Find where the given text appears and provide that cell's center as [X, Y] coordinate. 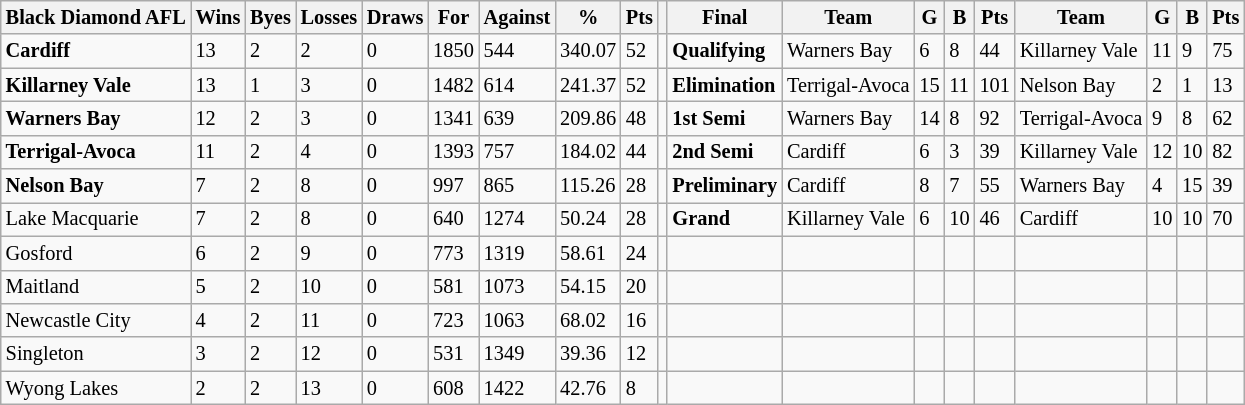
5 [218, 287]
Grand [724, 219]
101 [995, 85]
Maitland [96, 287]
1063 [518, 320]
1st Semi [724, 118]
184.02 [588, 152]
58.61 [588, 253]
Singleton [96, 354]
% [588, 17]
581 [453, 287]
20 [640, 287]
1850 [453, 51]
1482 [453, 85]
39.36 [588, 354]
997 [453, 186]
544 [518, 51]
Byes [270, 17]
209.86 [588, 118]
68.02 [588, 320]
241.37 [588, 85]
1073 [518, 287]
773 [453, 253]
Final [724, 17]
62 [1226, 118]
Qualifying [724, 51]
865 [518, 186]
608 [453, 388]
Draws [395, 17]
48 [640, 118]
640 [453, 219]
Lake Macquarie [96, 219]
639 [518, 118]
54.15 [588, 287]
16 [640, 320]
1319 [518, 253]
82 [1226, 152]
Gosford [96, 253]
24 [640, 253]
70 [1226, 219]
614 [518, 85]
14 [929, 118]
Preliminary [724, 186]
2nd Semi [724, 152]
1341 [453, 118]
757 [518, 152]
Losses [329, 17]
55 [995, 186]
531 [453, 354]
Wins [218, 17]
Newcastle City [96, 320]
723 [453, 320]
Black Diamond AFL [96, 17]
1393 [453, 152]
42.76 [588, 388]
For [453, 17]
46 [995, 219]
115.26 [588, 186]
1349 [518, 354]
1274 [518, 219]
340.07 [588, 51]
Wyong Lakes [96, 388]
Elimination [724, 85]
Against [518, 17]
50.24 [588, 219]
1422 [518, 388]
92 [995, 118]
75 [1226, 51]
